Determine the [x, y] coordinate at the center of the cell enclosing the given text.  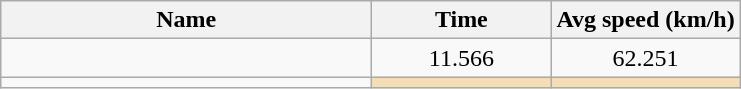
Time [462, 20]
11.566 [462, 58]
Avg speed (km/h) [646, 20]
62.251 [646, 58]
Name [186, 20]
